Pinpoint the cell where the given text exists, returning its [X, Y] midpoint coordinate. 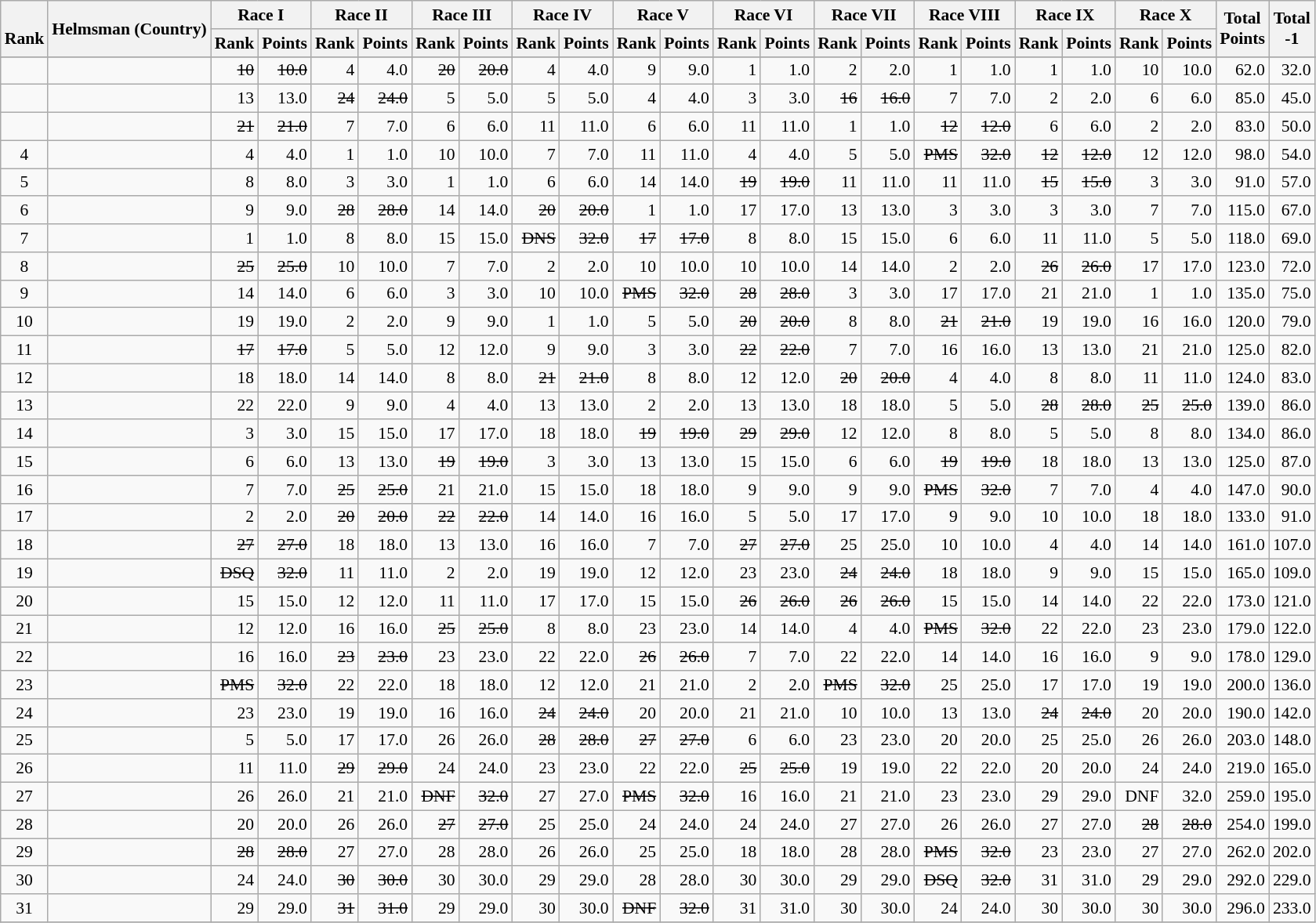
62.0 [1242, 71]
50.0 [1292, 127]
107.0 [1292, 545]
147.0 [1242, 490]
136.0 [1292, 685]
259.0 [1242, 797]
179.0 [1242, 629]
82.0 [1292, 350]
79.0 [1292, 322]
57.0 [1292, 183]
45.0 [1292, 99]
292.0 [1242, 881]
69.0 [1292, 238]
233.0 [1292, 908]
54.0 [1292, 154]
67.0 [1292, 211]
Race I [261, 15]
Race V [663, 15]
134.0 [1242, 434]
133.0 [1242, 517]
Race VII [864, 15]
122.0 [1292, 629]
120.0 [1242, 322]
Total-1 [1292, 28]
87.0 [1292, 461]
123.0 [1242, 266]
148.0 [1292, 740]
190.0 [1242, 713]
195.0 [1292, 797]
85.0 [1242, 99]
199.0 [1292, 824]
Race III [462, 15]
296.0 [1242, 908]
75.0 [1292, 294]
142.0 [1292, 713]
173.0 [1242, 601]
109.0 [1292, 574]
135.0 [1242, 294]
161.0 [1242, 545]
Helmsman (Country) [129, 28]
229.0 [1292, 881]
115.0 [1242, 211]
Race VIII [964, 15]
Race IX [1065, 15]
Total Points [1242, 28]
129.0 [1292, 657]
139.0 [1242, 406]
254.0 [1242, 824]
90.0 [1292, 490]
DNS [536, 238]
118.0 [1242, 238]
72.0 [1292, 266]
Race IV [562, 15]
203.0 [1242, 740]
121.0 [1292, 601]
219.0 [1242, 769]
202.0 [1292, 852]
98.0 [1242, 154]
Race II [361, 15]
Race VI [763, 15]
200.0 [1242, 685]
178.0 [1242, 657]
124.0 [1242, 378]
Race X [1166, 15]
262.0 [1242, 852]
